Provide the [X, Y] coordinate of the cell's center where the given text is located.  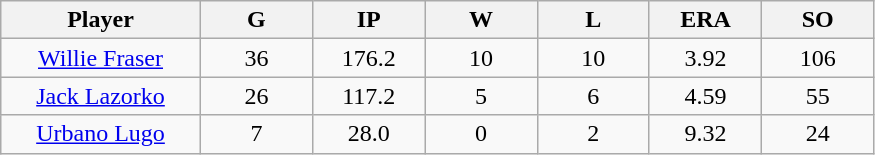
55 [818, 96]
L [593, 20]
ERA [705, 20]
Jack Lazorko [101, 96]
G [256, 20]
5 [481, 96]
IP [369, 20]
28.0 [369, 134]
106 [818, 58]
3.92 [705, 58]
Player [101, 20]
6 [593, 96]
0 [481, 134]
2 [593, 134]
7 [256, 134]
4.59 [705, 96]
26 [256, 96]
9.32 [705, 134]
Urbano Lugo [101, 134]
Willie Fraser [101, 58]
W [481, 20]
36 [256, 58]
SO [818, 20]
176.2 [369, 58]
24 [818, 134]
117.2 [369, 96]
